Determine the (X, Y) coordinate at the center of the cell enclosing the given text.  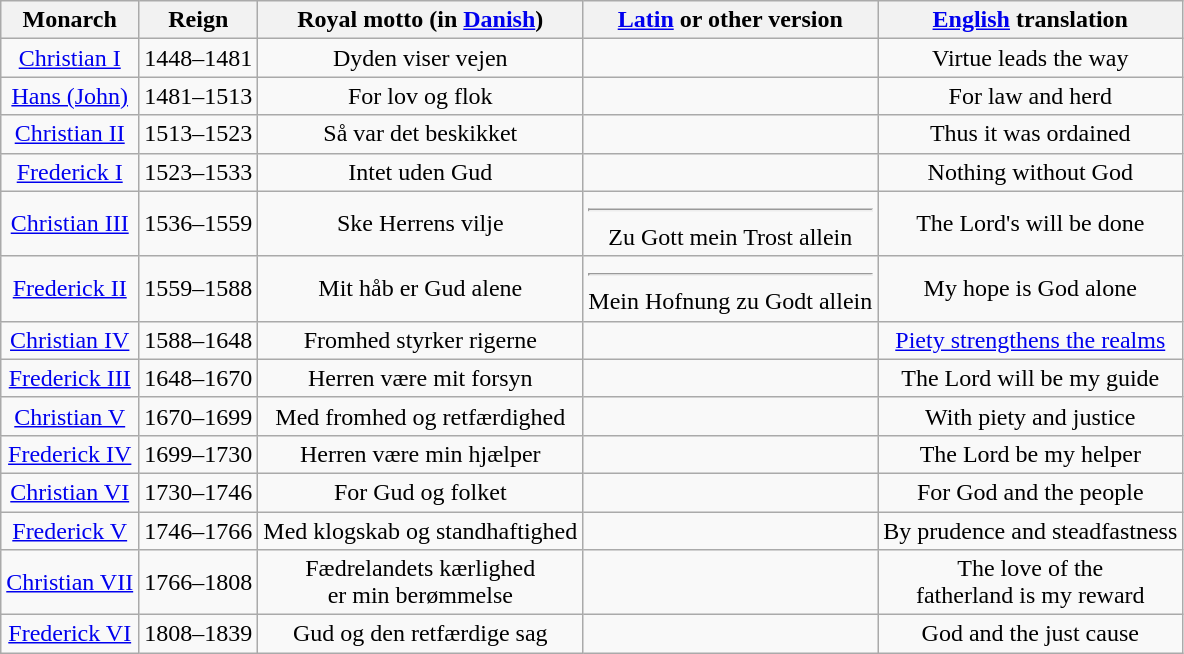
Reign (198, 20)
Frederick I (70, 172)
Monarch (70, 20)
Ske Herrens vilje (420, 224)
1513–1523 (198, 134)
Thus it was ordained (1030, 134)
For lov og flok (420, 96)
Fromhed styrker rigerne (420, 340)
Gud og den retfærdige sag (420, 634)
Royal motto (in Danish) (420, 20)
Christian V (70, 416)
Så var det beskikket (420, 134)
Herren være min hjælper (420, 454)
1559–1588 (198, 288)
Herren være mit forsyn (420, 378)
Med klogskab og standhaftighed (420, 531)
Med fromhed og retfærdighed (420, 416)
For Gud og folket (420, 492)
Fædrelandets kærligheder min berømmelse (420, 582)
1699–1730 (198, 454)
1766–1808 (198, 582)
By prudence and steadfastness (1030, 531)
1648–1670 (198, 378)
1670–1699 (198, 416)
Mit håb er Gud alene (420, 288)
Frederick V (70, 531)
1588–1648 (198, 340)
For law and herd (1030, 96)
Christian VI (70, 492)
1536–1559 (198, 224)
Dyden viser vejen (420, 58)
The love of thefatherland is my reward (1030, 582)
My hope is God alone (1030, 288)
Nothing without God (1030, 172)
Virtue leads the way (1030, 58)
Frederick II (70, 288)
Hans (John) (70, 96)
Zu Gott mein Trost allein (730, 224)
Christian I (70, 58)
Frederick III (70, 378)
The Lord will be my guide (1030, 378)
Piety strengthens the realms (1030, 340)
Christian II (70, 134)
Frederick VI (70, 634)
With piety and justice (1030, 416)
For God and the people (1030, 492)
1523–1533 (198, 172)
Intet uden Gud (420, 172)
Mein Hofnung zu Godt allein (730, 288)
Christian VII (70, 582)
The Lord's will be done (1030, 224)
Christian IV (70, 340)
Frederick IV (70, 454)
God and the just cause (1030, 634)
English translation (1030, 20)
The Lord be my helper (1030, 454)
1448–1481 (198, 58)
Latin or other version (730, 20)
1730–1746 (198, 492)
1746–1766 (198, 531)
1481–1513 (198, 96)
1808–1839 (198, 634)
Christian III (70, 224)
